Search for the cell housing the specified text and yield its (x, y) center coordinate. 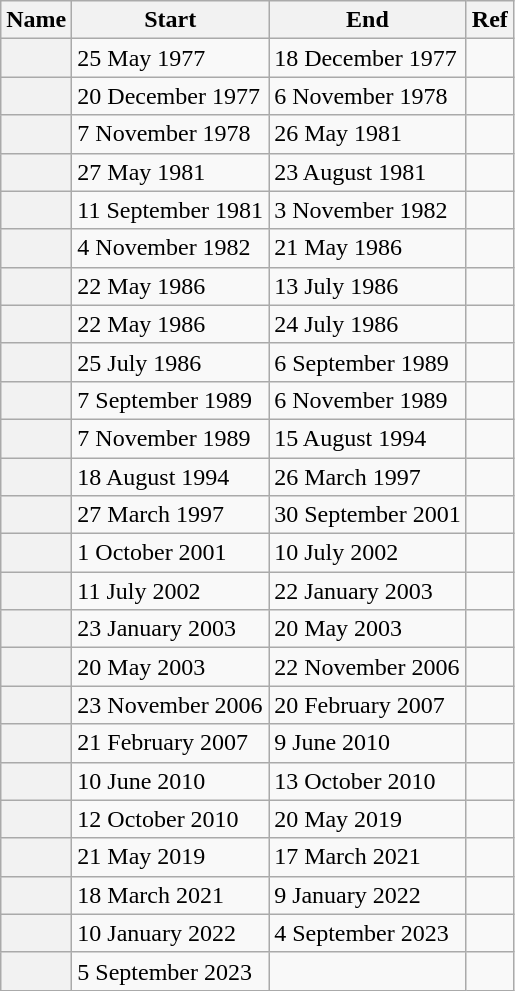
18 August 1994 (170, 477)
18 December 1977 (368, 58)
20 February 2007 (368, 705)
7 November 1978 (170, 134)
End (368, 20)
23 August 1981 (368, 172)
22 November 2006 (368, 667)
26 March 1997 (368, 477)
27 March 1997 (170, 515)
21 May 1986 (368, 248)
5 September 2023 (170, 971)
24 July 1986 (368, 324)
10 July 2002 (368, 553)
9 January 2022 (368, 895)
13 July 1986 (368, 286)
3 November 1982 (368, 210)
23 November 2006 (170, 705)
6 November 1978 (368, 96)
10 June 2010 (170, 781)
20 May 2019 (368, 819)
11 September 1981 (170, 210)
Start (170, 20)
21 May 2019 (170, 857)
22 January 2003 (368, 591)
25 July 1986 (170, 362)
6 September 1989 (368, 362)
23 January 2003 (170, 629)
20 December 1977 (170, 96)
6 November 1989 (368, 400)
4 September 2023 (368, 933)
4 November 1982 (170, 248)
13 October 2010 (368, 781)
11 July 2002 (170, 591)
21 February 2007 (170, 743)
10 January 2022 (170, 933)
Name (36, 20)
26 May 1981 (368, 134)
9 June 2010 (368, 743)
30 September 2001 (368, 515)
27 May 1981 (170, 172)
Ref (490, 20)
7 September 1989 (170, 400)
7 November 1989 (170, 438)
18 March 2021 (170, 895)
15 August 1994 (368, 438)
25 May 1977 (170, 58)
1 October 2001 (170, 553)
12 October 2010 (170, 819)
17 March 2021 (368, 857)
